Scan for the cell matching the given text and deliver its [x, y] coordinate at center. 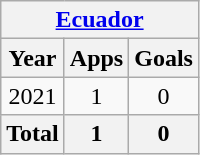
Apps [96, 58]
Total [33, 134]
2021 [33, 96]
Goals [164, 58]
Ecuador [100, 20]
Year [33, 58]
